From the cell containing the given text, extract its center point as (x, y) coordinate. 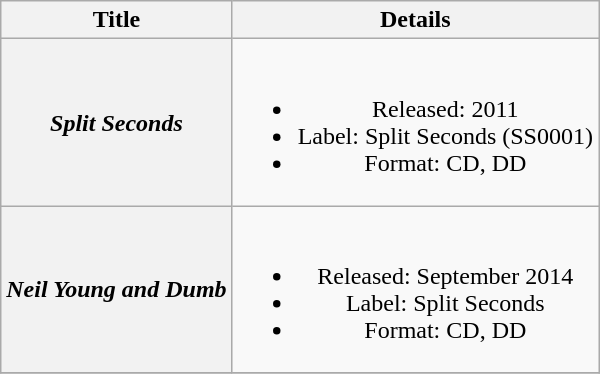
Split Seconds (116, 122)
Details (415, 20)
Neil Young and Dumb (116, 290)
Released: 2011Label: Split Seconds (SS0001)Format: CD, DD (415, 122)
Released: September 2014Label: Split SecondsFormat: CD, DD (415, 290)
Title (116, 20)
